Return [x, y] of the center of cell containing provided text 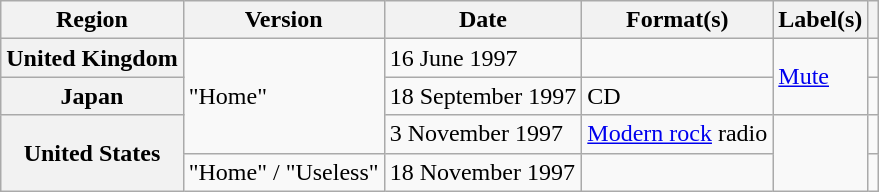
Format(s) [678, 20]
Modern rock radio [678, 134]
Date [483, 20]
Mute [820, 77]
16 June 1997 [483, 58]
United States [92, 153]
Version [284, 20]
Japan [92, 96]
18 November 1997 [483, 172]
18 September 1997 [483, 96]
Label(s) [820, 20]
CD [678, 96]
"Home" [284, 96]
Region [92, 20]
"Home" / "Useless" [284, 172]
3 November 1997 [483, 134]
United Kingdom [92, 58]
